Output the [x, y] coordinate of the center of the cell containing the given text.  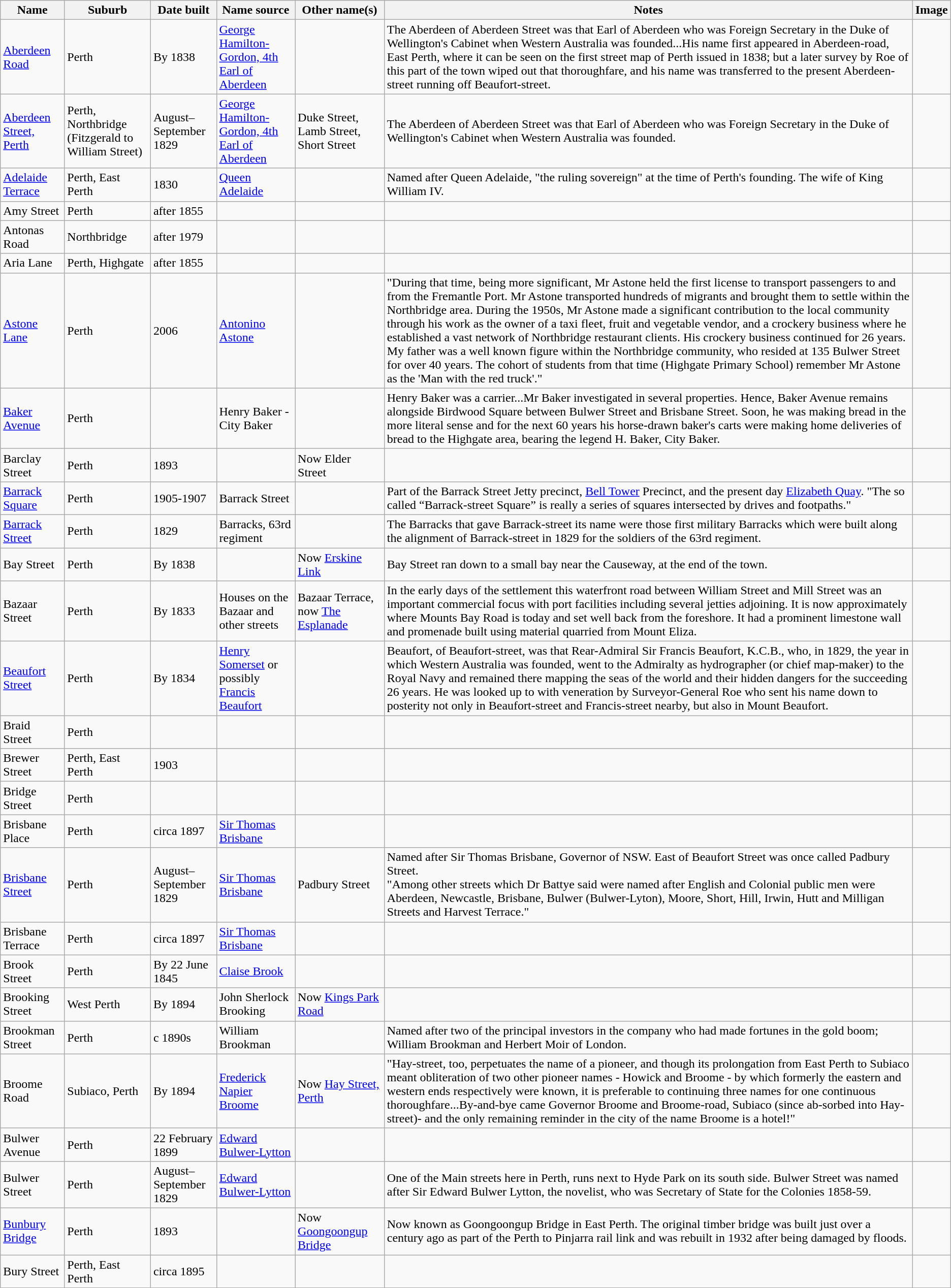
Antonino Astone [256, 330]
1905-1907 [183, 498]
Baker Avenue [33, 418]
By 22 June 1845 [183, 971]
Bay Street [33, 564]
Brooking Street [33, 1005]
Antonas Road [33, 237]
Date built [183, 10]
Brisbane Terrace [33, 939]
Other name(s) [340, 10]
Bury Street [33, 1271]
Name source [256, 10]
John Sherlock Brooking [256, 1005]
22 February 1899 [183, 1145]
Bunbury Bridge [33, 1231]
Brisbane Place [33, 831]
Bazaar Terrace, now The Esplanade [340, 611]
Amy Street [33, 211]
West Perth [108, 1005]
Brisbane Street [33, 885]
Perth, Highgate [108, 263]
circa 1895 [183, 1271]
Bulwer Street [33, 1184]
By 1833 [183, 611]
c 1890s [183, 1037]
By 1834 [183, 679]
1830 [183, 185]
Now Erskine Link [340, 564]
Image [932, 10]
Barrack Square [33, 498]
Broome Road [33, 1091]
Aberdeen Road [33, 57]
Aria Lane [33, 263]
Adelaide Terrace [33, 185]
Astone Lane [33, 330]
William Brookman [256, 1037]
Perth, Northbridge (Fitzgerald to William Street) [108, 131]
Named after Queen Adelaide, "the ruling sovereign" at the time of Perth's founding. The wife of King William IV. [648, 185]
Now Kings Park Road [340, 1005]
Suburb [108, 10]
Aberdeen Street, Perth [33, 131]
Henry Somerset or possibly Francis Beaufort [256, 679]
Now Goongoongup Bridge [340, 1231]
Queen Adelaide [256, 185]
Bazaar Street [33, 611]
1829 [183, 531]
1903 [183, 765]
Brook Street [33, 971]
Padbury Street [340, 885]
Name [33, 10]
Brookman Street [33, 1037]
Named after two of the principal investors in the company who had made fortunes in the gold boom; William Brookman and Herbert Moir of London. [648, 1037]
after 1979 [183, 237]
Duke Street, Lamb Street, Short Street [340, 131]
Northbridge [108, 237]
Barclay Street [33, 465]
Bridge Street [33, 798]
2006 [183, 330]
Frederick Napier Broome [256, 1091]
Bay Street ran down to a small bay near the Causeway, at the end of the town. [648, 564]
Claise Brook [256, 971]
Braid Street [33, 732]
Henry Baker - City Baker [256, 418]
Barracks, 63rd regiment [256, 531]
Houses on the Bazaar and other streets [256, 611]
Bulwer Avenue [33, 1145]
Subiaco, Perth [108, 1091]
Beaufort Street [33, 679]
Brewer Street [33, 765]
Now Hay Street, Perth [340, 1091]
Notes [648, 10]
Now Elder Street [340, 465]
